Pinpoint the cell where the given text exists, returning its (X, Y) midpoint coordinate. 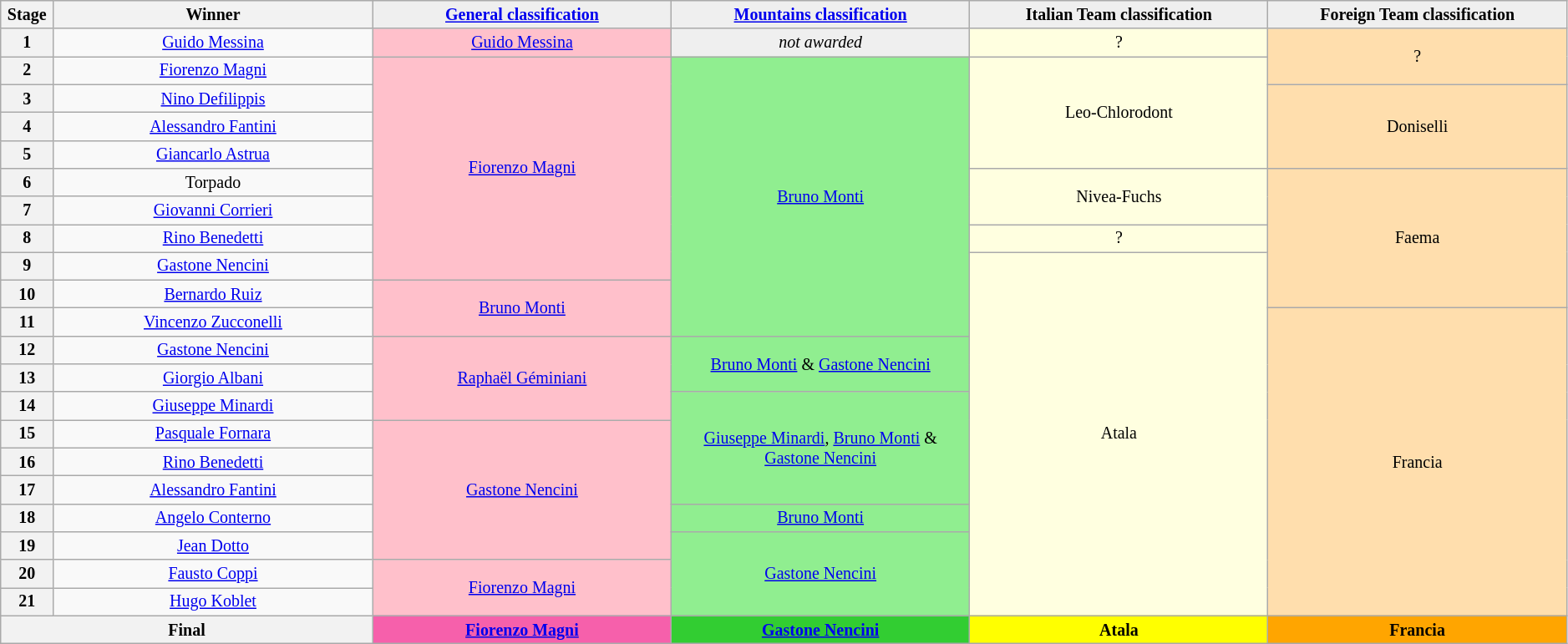
7 (27, 210)
14 (27, 406)
21 (27, 601)
2 (27, 70)
Nino Defilippis (214, 99)
Giorgio Albani (214, 378)
Foreign Team classification (1417, 15)
1 (27, 43)
Giancarlo Astrua (214, 154)
Giuseppe Minardi (214, 406)
not awarded (820, 43)
Giovanni Corrieri (214, 210)
5 (27, 154)
Winner (214, 15)
19 (27, 546)
Jean Dotto (214, 546)
16 (27, 463)
General classification (521, 15)
Bruno Monti & Gastone Nencini (820, 364)
20 (27, 573)
Nivea-Fuchs (1119, 197)
8 (27, 239)
Giuseppe Minardi, Bruno Monti & Gastone Nencini (820, 449)
Bernardo Ruiz (214, 294)
Angelo Conterno (214, 518)
13 (27, 378)
Hugo Koblet (214, 601)
10 (27, 294)
Stage (27, 15)
Raphaël Géminiani (521, 378)
Pasquale Fornara (214, 434)
4 (27, 127)
Torpado (214, 182)
Final (187, 630)
Fausto Coppi (214, 573)
Doniselli (1417, 126)
3 (27, 99)
17 (27, 489)
15 (27, 434)
11 (27, 322)
18 (27, 518)
Italian Team classification (1119, 15)
Leo-Chlorodont (1119, 113)
Vincenzo Zucconelli (214, 322)
12 (27, 351)
Faema (1417, 239)
6 (27, 182)
Mountains classification (820, 15)
9 (27, 266)
